From the cell containing the given text, extract its center point as (x, y) coordinate. 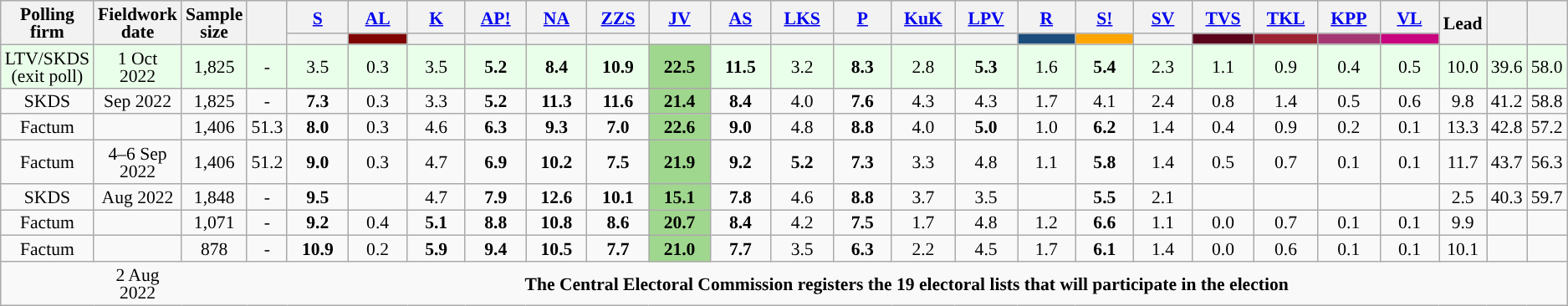
41.2 (1507, 100)
4.5 (987, 249)
LPV (987, 17)
7.9 (495, 197)
57.2 (1547, 127)
LTV/SKDS (exit poll) (47, 66)
9.9 (1463, 222)
11.7 (1463, 162)
AS (741, 17)
9.8 (1463, 100)
NA (557, 17)
5.5 (1105, 197)
2.1 (1163, 197)
11.3 (557, 100)
9.4 (495, 249)
11.6 (618, 100)
6.2 (1105, 127)
20.7 (679, 222)
6.1 (1105, 249)
6.6 (1105, 222)
AP! (495, 17)
2.5 (1463, 197)
5.4 (1105, 66)
KuK (923, 17)
5.8 (1105, 162)
7.8 (741, 197)
59.7 (1547, 197)
22.6 (679, 127)
10.2 (557, 162)
10.5 (557, 249)
5.3 (987, 66)
K (437, 17)
22.5 (679, 66)
8.3 (863, 66)
21.4 (679, 100)
11.5 (741, 66)
5.1 (437, 222)
Polling firm (47, 23)
51.2 (267, 162)
2 Aug 2022 (137, 283)
13.3 (1463, 127)
TKL (1286, 17)
Fieldwork date (137, 23)
7.0 (618, 127)
Sep 2022 (137, 100)
10.8 (557, 222)
58.8 (1547, 100)
S! (1105, 17)
8.0 (318, 127)
1.6 (1046, 66)
4.1 (1105, 100)
5.9 (437, 249)
56.3 (1547, 162)
2.4 (1163, 100)
7.6 (863, 100)
0.8 (1223, 100)
8.6 (618, 222)
3.7 (923, 197)
1,071 (214, 222)
4.2 (803, 222)
5.0 (987, 127)
12.6 (557, 197)
21.9 (679, 162)
6.9 (495, 162)
10.0 (1463, 66)
51.3 (267, 127)
SV (1163, 17)
1.2 (1046, 222)
2.3 (1163, 66)
TVS (1223, 17)
1 Oct 2022 (137, 66)
15.1 (679, 197)
Samplesize (214, 23)
P (863, 17)
2.2 (923, 249)
9.5 (318, 197)
LKS (803, 17)
Lead (1463, 23)
2.8 (923, 66)
40.3 (1507, 197)
AL (378, 17)
878 (214, 249)
JV (679, 17)
4–6 Sep 2022 (137, 162)
VL (1410, 17)
43.7 (1507, 162)
21.0 (679, 249)
ZZS (618, 17)
39.6 (1507, 66)
58.0 (1547, 66)
9.3 (557, 127)
S (318, 17)
R (1046, 17)
42.8 (1507, 127)
1,848 (214, 197)
KPP (1348, 17)
Aug 2022 (137, 197)
The Central Electoral Commission registers the 19 electoral lists that will participate in the election (907, 283)
3.2 (803, 66)
1.0 (1046, 127)
